From the cell containing the given text, extract its center point as (X, Y) coordinate. 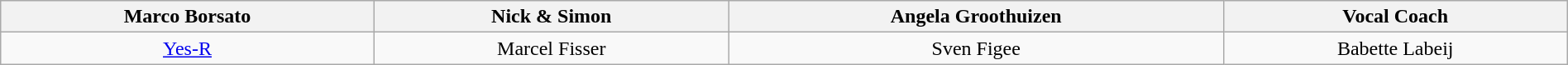
Nick & Simon (551, 17)
Marco Borsato (187, 17)
Marcel Fisser (551, 48)
Angela Groothuizen (976, 17)
Babette Labeij (1395, 48)
Yes-R (187, 48)
Sven Figee (976, 48)
Vocal Coach (1395, 17)
